Locate the cell with the specified text and output its (x, y) center coordinate. 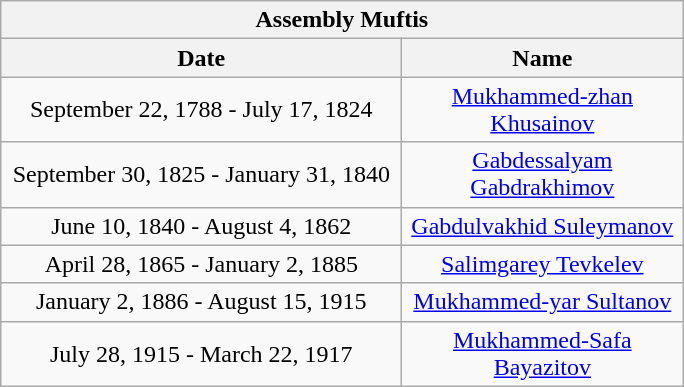
June 10, 1840 - August 4, 1862 (202, 226)
Mukhammed-zhan Khusainov (542, 110)
September 22, 1788 - July 17, 1824 (202, 110)
Gabdessalyam Gabdrakhimov (542, 174)
Name (542, 58)
Mukhammed-yar Sultanov (542, 302)
Gabdulvakhid Suleymanov (542, 226)
January 2, 1886 - August 15, 1915 (202, 302)
Assembly Muftis (342, 20)
September 30, 1825 - January 31, 1840 (202, 174)
Mukhammed-Safa Bayazitov (542, 354)
April 28, 1865 - January 2, 1885 (202, 264)
Date (202, 58)
July 28, 1915 - March 22, 1917 (202, 354)
Salimgarey Tevkelev (542, 264)
